Capture the cell that displays the provided text and extract its (X, Y) central coordinate. 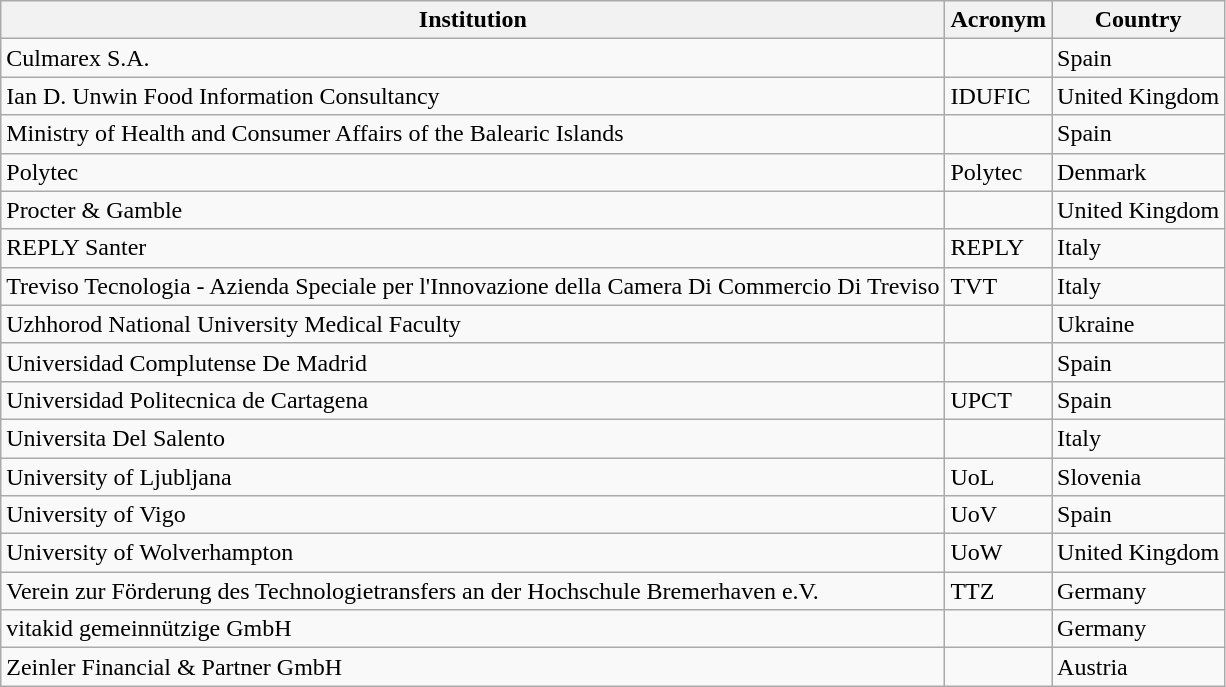
Ian D. Unwin Food Information Consultancy (473, 96)
REPLY (998, 248)
Verein zur Förderung des Technologietransfers an der Hochschule Bremerhaven e.V. (473, 591)
Acronym (998, 20)
Ministry of Health and Consumer Affairs of the Balearic Islands (473, 134)
Universita Del Salento (473, 438)
Institution (473, 20)
Uzhhorod National University Medical Faculty (473, 324)
Zeinler Financial & Partner GmbH (473, 667)
UoV (998, 515)
Universidad Complutense De Madrid (473, 362)
IDUFIC (998, 96)
Slovenia (1138, 477)
Culmarex S.A. (473, 58)
University of Ljubljana (473, 477)
REPLY Santer (473, 248)
vitakid gemeinnützige GmbH (473, 629)
TTZ (998, 591)
TVT (998, 286)
UoW (998, 553)
University of Vigo (473, 515)
Country (1138, 20)
Universidad Politecnica de Cartagena (473, 400)
Austria (1138, 667)
Denmark (1138, 172)
University of Wolverhampton (473, 553)
UPCT (998, 400)
Procter & Gamble (473, 210)
Ukraine (1138, 324)
UoL (998, 477)
Treviso Tecnologia - Azienda Speciale per l'Innovazione della Camera Di Commercio Di Treviso (473, 286)
